Extract the [X, Y] coordinate from the center of the cell holding the provided text.  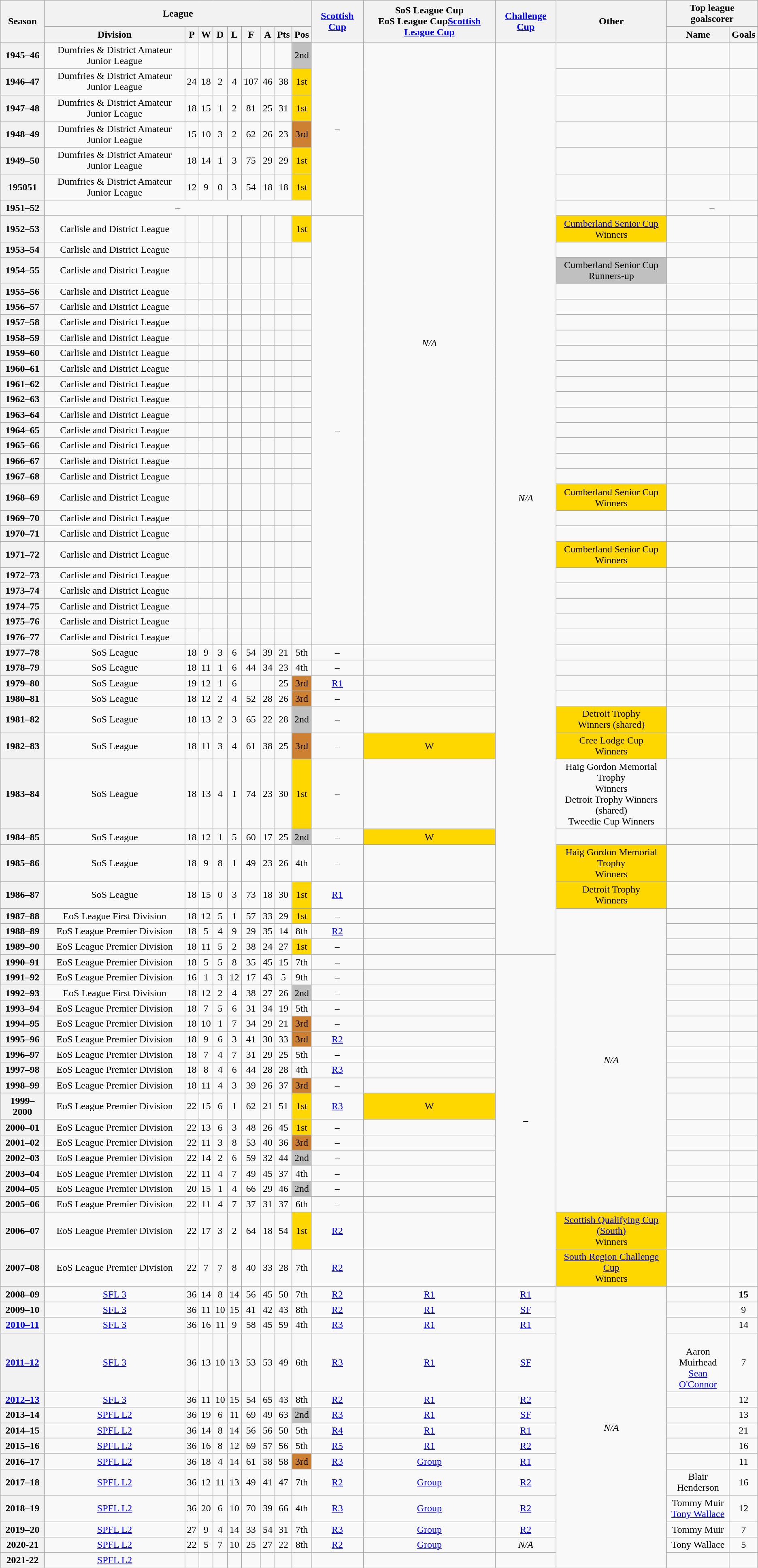
D [220, 34]
Blair Henderson [698, 1482]
1988–89 [23, 931]
Scottish Cup [338, 21]
Detroit TrophyWinners (shared) [611, 719]
Scottish Qualifying Cup (South)Winners [611, 1231]
2008–09 [23, 1294]
R4 [338, 1430]
1956–57 [23, 307]
81 [251, 108]
1997–98 [23, 1070]
9th [301, 978]
2012–13 [23, 1400]
1973–74 [23, 591]
South Region Challenge CupWinners [611, 1268]
2001–02 [23, 1142]
Aaron MuirheadSean O'Connor [698, 1362]
L [234, 34]
Goals [743, 34]
Detroit TrophyWinners [611, 895]
1970–71 [23, 533]
1987–88 [23, 916]
R5 [338, 1446]
2016–17 [23, 1461]
2017–18 [23, 1482]
F [251, 34]
2018–19 [23, 1508]
1948–49 [23, 134]
1955–56 [23, 291]
1992–93 [23, 993]
1971–72 [23, 554]
Other [611, 21]
1998–99 [23, 1085]
1978–79 [23, 668]
1954–55 [23, 271]
63 [283, 1415]
2010–11 [23, 1325]
SoS League CupEoS League CupScottish League Cup [430, 21]
1960–61 [23, 369]
2004–05 [23, 1189]
Challenge Cup [526, 21]
1984–85 [23, 837]
2011–12 [23, 1362]
1989–90 [23, 947]
1994–95 [23, 1024]
Division [115, 34]
2020-21 [23, 1545]
1985–86 [23, 863]
1961–62 [23, 384]
2014–15 [23, 1430]
1983–84 [23, 794]
2019–20 [23, 1530]
1964–65 [23, 430]
1952–53 [23, 228]
Top league goalscorer [712, 14]
195051 [23, 187]
2002–03 [23, 1158]
1951–52 [23, 208]
1982–83 [23, 746]
74 [251, 794]
2021-22 [23, 1560]
1958–59 [23, 338]
Pts [283, 34]
1968–69 [23, 497]
1976–77 [23, 637]
1991–92 [23, 978]
1993–94 [23, 1008]
47 [283, 1482]
A [267, 34]
70 [251, 1508]
1975–76 [23, 622]
1980–81 [23, 699]
P [192, 34]
Tommy Muir [698, 1530]
1949–50 [23, 160]
Cree Lodge CupWinners [611, 746]
2009–10 [23, 1310]
1986–87 [23, 895]
1996–97 [23, 1055]
1946–47 [23, 82]
2006–07 [23, 1231]
1979–80 [23, 683]
Season [23, 21]
1969–70 [23, 518]
1953–54 [23, 249]
60 [251, 837]
1963–64 [23, 415]
1995–96 [23, 1039]
48 [251, 1127]
1962–63 [23, 399]
1974–75 [23, 606]
1999–2000 [23, 1106]
2015–16 [23, 1446]
52 [251, 699]
64 [251, 1231]
2000–01 [23, 1127]
1981–82 [23, 719]
1945–46 [23, 55]
75 [251, 160]
32 [267, 1158]
League [178, 14]
2007–08 [23, 1268]
51 [283, 1106]
1957–58 [23, 322]
Pos [301, 34]
2003–04 [23, 1173]
107 [251, 82]
73 [251, 895]
Cumberland Senior CupRunners-up [611, 271]
1972–73 [23, 575]
Tommy MuirTony Wallace [698, 1508]
1967–68 [23, 476]
1977–78 [23, 652]
Name [698, 34]
Tony Wallace [698, 1545]
1947–48 [23, 108]
1966–67 [23, 461]
42 [267, 1310]
1990–91 [23, 962]
2013–14 [23, 1415]
2005–06 [23, 1204]
Haig Gordon Memorial TrophyWinners [611, 863]
1965–66 [23, 445]
1959–60 [23, 353]
Haig Gordon Memorial TrophyWinners Detroit Trophy Winners (shared) Tweedie Cup Winners [611, 794]
